For the text-containing cell, return its midpoint in (X, Y) coordinate format. 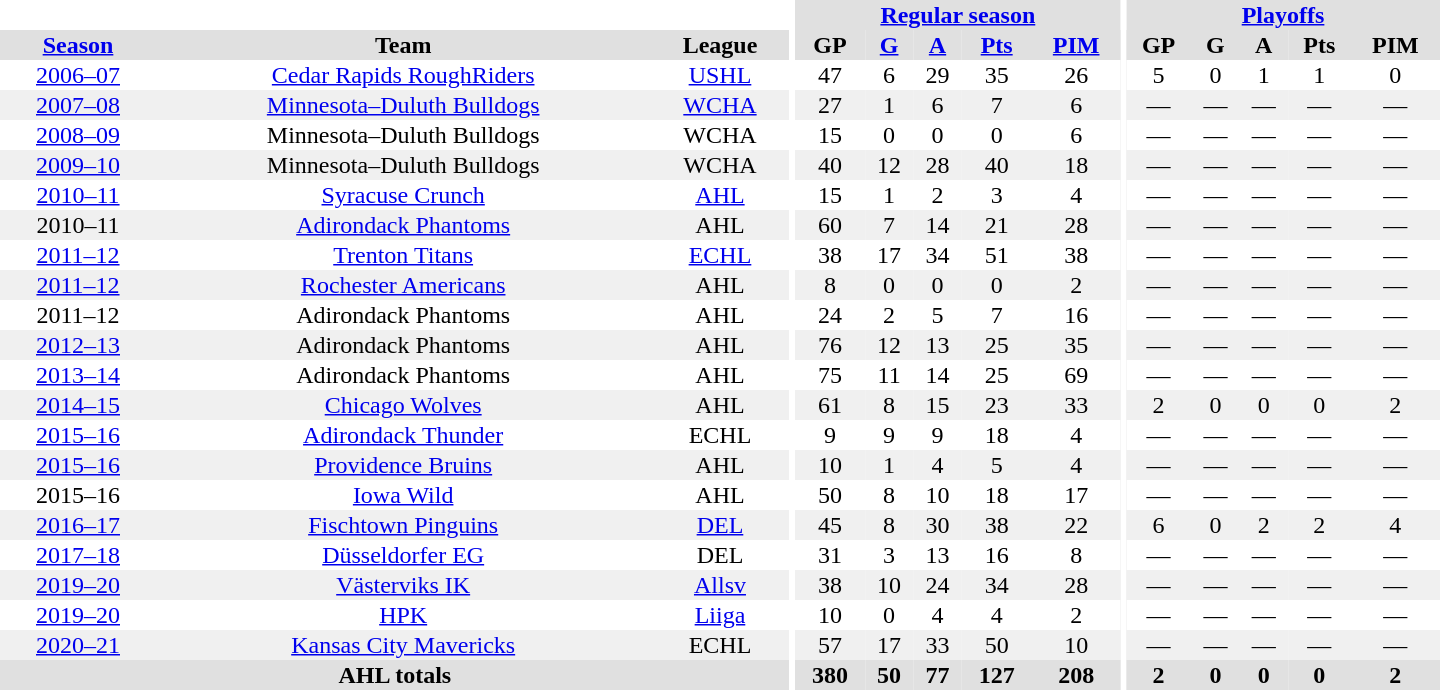
30 (937, 525)
Playoffs (1283, 15)
31 (830, 555)
2017–18 (78, 555)
2009–10 (78, 165)
380 (830, 675)
61 (830, 405)
208 (1076, 675)
57 (830, 645)
27 (830, 105)
2007–08 (78, 105)
Liiga (720, 615)
AHL totals (395, 675)
22 (1076, 525)
21 (997, 225)
Kansas City Mavericks (403, 645)
2012–13 (78, 345)
127 (997, 675)
2014–15 (78, 405)
45 (830, 525)
Iowa Wild (403, 495)
75 (830, 375)
HPK (403, 615)
Fischtown Pinguins (403, 525)
26 (1076, 75)
76 (830, 345)
23 (997, 405)
29 (937, 75)
2008–09 (78, 135)
2020–21 (78, 645)
2013–14 (78, 375)
11 (889, 375)
47 (830, 75)
Providence Bruins (403, 465)
Västerviks IK (403, 585)
Cedar Rapids RoughRiders (403, 75)
2016–17 (78, 525)
Chicago Wolves (403, 405)
Regular season (958, 15)
Allsv (720, 585)
69 (1076, 375)
51 (997, 255)
Trenton Titans (403, 255)
Team (403, 45)
Syracuse Crunch (403, 195)
2006–07 (78, 75)
60 (830, 225)
Düsseldorfer EG (403, 555)
Adirondack Thunder (403, 435)
League (720, 45)
USHL (720, 75)
Season (78, 45)
Rochester Americans (403, 285)
77 (937, 675)
